Locate the cell with the specified text and output its [x, y] center coordinate. 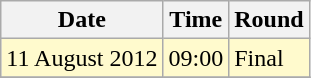
Time [196, 20]
Round [269, 20]
Date [82, 20]
09:00 [196, 58]
Final [269, 58]
11 August 2012 [82, 58]
